Return [X, Y] of the center of cell containing provided text 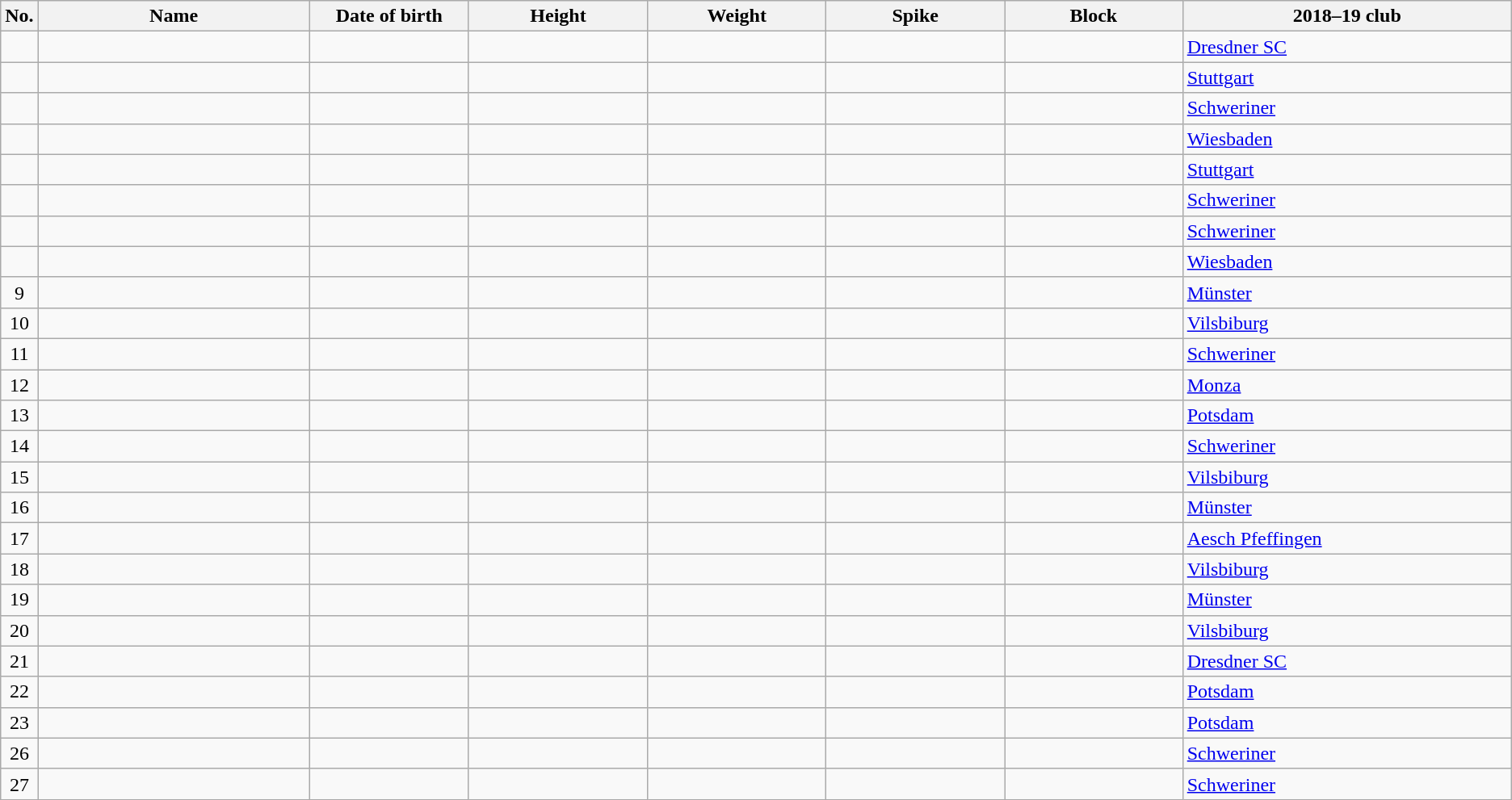
27 [19, 784]
19 [19, 600]
16 [19, 508]
9 [19, 292]
14 [19, 446]
Weight [737, 16]
22 [19, 692]
12 [19, 385]
Name [174, 16]
No. [19, 16]
Spike [916, 16]
Monza [1347, 385]
Date of birth [389, 16]
11 [19, 354]
15 [19, 477]
26 [19, 753]
17 [19, 538]
23 [19, 723]
13 [19, 416]
10 [19, 323]
Block [1094, 16]
Aesch Pfeffingen [1347, 538]
21 [19, 661]
18 [19, 569]
20 [19, 630]
2018–19 club [1347, 16]
Height [557, 16]
